Identify which cell holds the provided text, then report its (x, y) central coordinate. 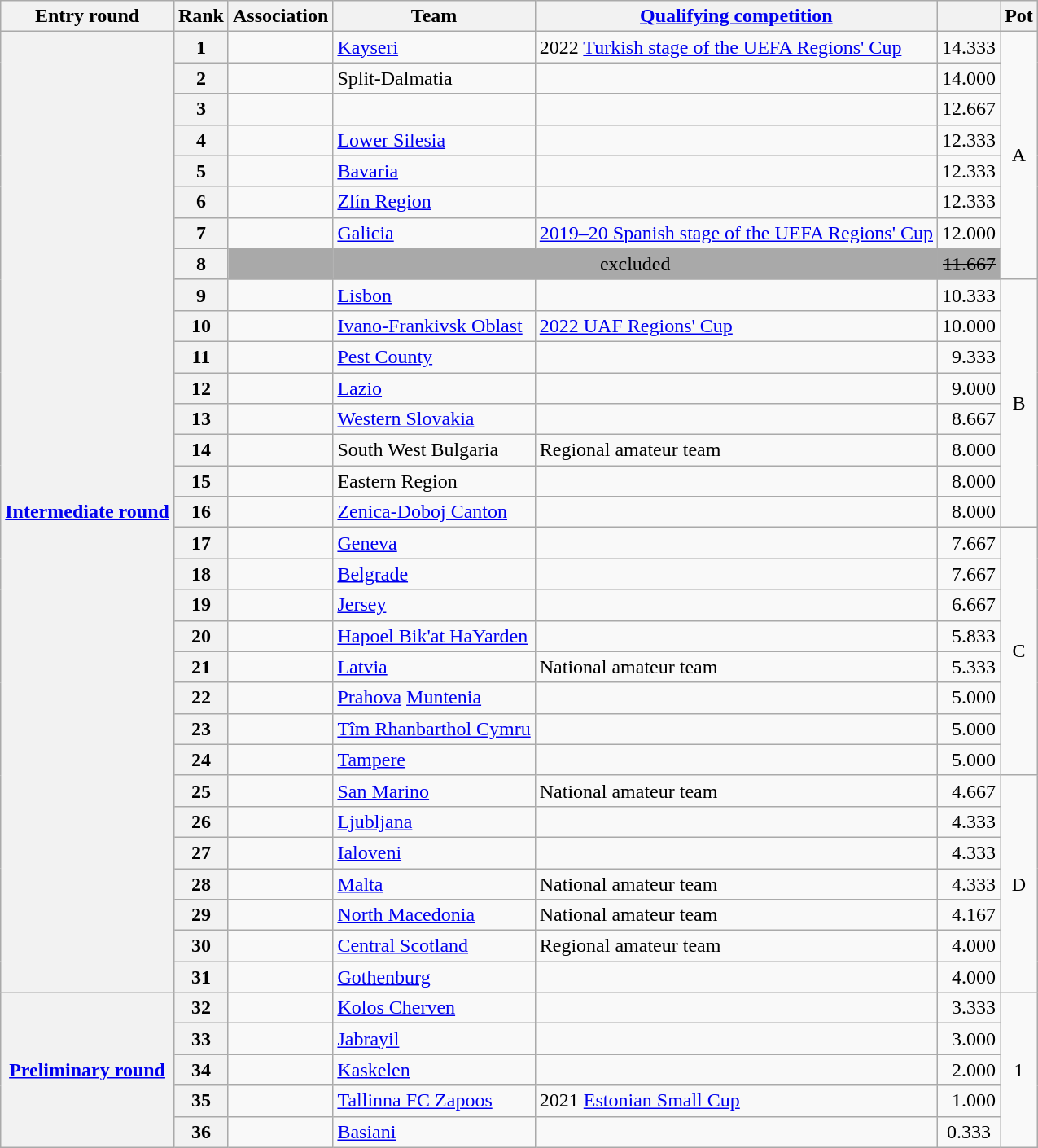
12 (200, 388)
23 (200, 729)
South West Bulgaria (434, 450)
33 (200, 1039)
Jersey (434, 605)
2022 Turkish stage of the UEFA Regions' Cup (736, 47)
Intermediate round (88, 512)
San Marino (434, 791)
Tallinna FC Zapoos (434, 1101)
26 (200, 822)
Central Scotland (434, 946)
Galicia (434, 233)
6.667 (969, 605)
11.667 (969, 264)
Ljubljana (434, 822)
8.667 (969, 419)
12.000 (969, 233)
Malta (434, 883)
4 (200, 140)
Split-Dalmatia (434, 78)
11 (200, 357)
9.333 (969, 357)
Lower Silesia (434, 140)
Belgrade (434, 574)
21 (200, 667)
5.833 (969, 636)
24 (200, 760)
30 (200, 946)
3.000 (969, 1039)
5.333 (969, 667)
2 (200, 78)
Ivano-Frankivsk Oblast (434, 326)
14.333 (969, 47)
Entry round (88, 16)
Bavaria (434, 171)
A (1019, 156)
31 (200, 977)
Basiani (434, 1132)
Jabrayil (434, 1039)
2.000 (969, 1070)
8 (200, 264)
Hapoel Bik'at HaYarden (434, 636)
12.667 (969, 109)
17 (200, 543)
34 (200, 1070)
3.333 (969, 1008)
D (1019, 883)
Zenica-Doboj Canton (434, 512)
Ialoveni (434, 852)
32 (200, 1008)
Prahova Muntenia (434, 698)
10 (200, 326)
1.000 (969, 1101)
4.167 (969, 915)
25 (200, 791)
Zlín Region (434, 202)
7 (200, 233)
Association (280, 16)
Team (434, 16)
Pot (1019, 16)
Lisbon (434, 295)
C (1019, 651)
Gothenburg (434, 977)
35 (200, 1101)
29 (200, 915)
13 (200, 419)
2021 Estonian Small Cup (736, 1101)
3 (200, 109)
18 (200, 574)
15 (200, 481)
14.000 (969, 78)
B (1019, 403)
19 (200, 605)
9 (200, 295)
2022 UAF Regions' Cup (736, 326)
Pest County (434, 357)
Qualifying competition (736, 16)
16 (200, 512)
Rank (200, 16)
36 (200, 1132)
5 (200, 171)
Tîm Rhanbarthol Cymru (434, 729)
Eastern Region (434, 481)
Kolos Cherven (434, 1008)
27 (200, 852)
22 (200, 698)
excluded (635, 264)
North Macedonia (434, 915)
10.000 (969, 326)
4.667 (969, 791)
2019–20 Spanish stage of the UEFA Regions' Cup (736, 233)
Kayseri (434, 47)
14 (200, 450)
Lazio (434, 388)
Tampere (434, 760)
Geneva (434, 543)
Kaskelen (434, 1070)
Preliminary round (88, 1070)
6 (200, 202)
Western Slovakia (434, 419)
Latvia (434, 667)
9.000 (969, 388)
0.333 (969, 1132)
20 (200, 636)
28 (200, 883)
10.333 (969, 295)
